For the text-containing cell, return its midpoint in [X, Y] coordinate format. 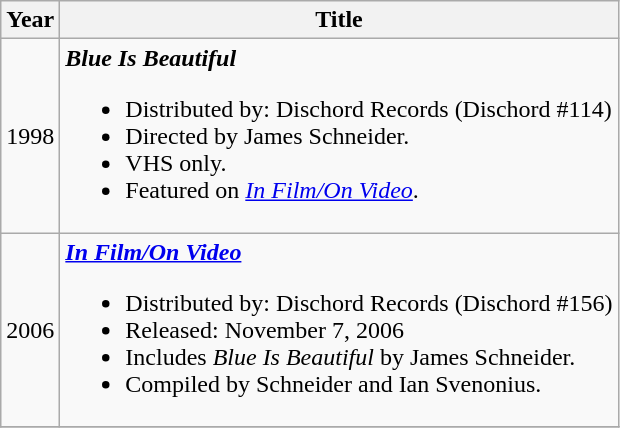
Blue Is BeautifulDistributed by: Dischord Records (Dischord #114)Directed by James Schneider.VHS only.Featured on In Film/On Video. [339, 136]
Title [339, 20]
2006 [30, 330]
1998 [30, 136]
Year [30, 20]
